Search for the cell housing the specified text and yield its [X, Y] center coordinate. 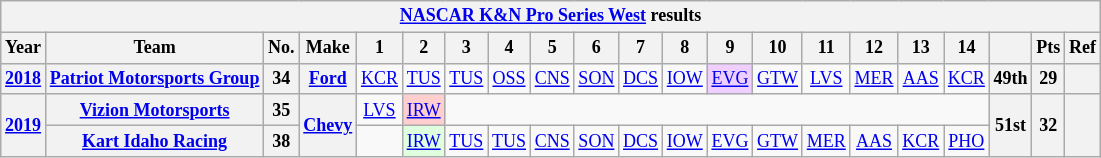
38 [282, 140]
13 [921, 48]
PHO [967, 140]
Make [328, 48]
51st [1010, 125]
6 [596, 48]
Vizion Motorsports [154, 110]
Pts [1048, 48]
Ref [1083, 48]
11 [826, 48]
34 [282, 78]
OSS [510, 78]
1 [380, 48]
32 [1048, 125]
10 [778, 48]
3 [466, 48]
14 [967, 48]
12 [874, 48]
NASCAR K&N Pro Series West results [551, 16]
29 [1048, 78]
5 [552, 48]
7 [641, 48]
No. [282, 48]
Patriot Motorsports Group [154, 78]
35 [282, 110]
2 [424, 48]
Year [24, 48]
49th [1010, 78]
Ford [328, 78]
9 [730, 48]
8 [684, 48]
2019 [24, 125]
Team [154, 48]
4 [510, 48]
Kart Idaho Racing [154, 140]
2018 [24, 78]
Chevy [328, 125]
